Locate the cell with the specified text and output its (x, y) center coordinate. 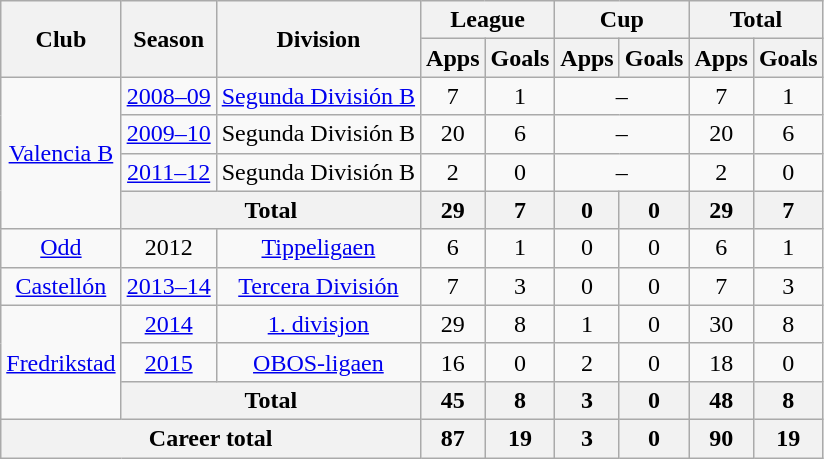
2011–12 (168, 172)
OBOS-ligaen (318, 362)
30 (721, 324)
2008–09 (168, 96)
Valencia B (61, 153)
48 (721, 400)
2014 (168, 324)
Season (168, 39)
45 (453, 400)
2009–10 (168, 134)
2013–14 (168, 286)
Tercera División (318, 286)
18 (721, 362)
Career total (211, 438)
Fredrikstad (61, 362)
League (488, 20)
Tippeligaen (318, 248)
Castellón (61, 286)
Odd (61, 248)
2012 (168, 248)
Club (61, 39)
87 (453, 438)
2015 (168, 362)
16 (453, 362)
1. divisjon (318, 324)
90 (721, 438)
Division (318, 39)
Cup (622, 20)
